Determine the (x, y) coordinate at the center of the cell enclosing the given text.  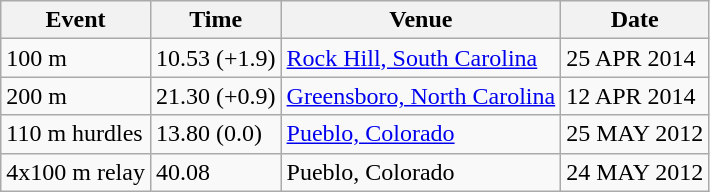
Time (216, 20)
10.53 (+1.9) (216, 58)
25 MAY 2012 (635, 134)
Event (76, 20)
Venue (421, 20)
25 APR 2014 (635, 58)
110 m hurdles (76, 134)
Rock Hill, South Carolina (421, 58)
Date (635, 20)
13.80 (0.0) (216, 134)
4x100 m relay (76, 172)
24 MAY 2012 (635, 172)
21.30 (+0.9) (216, 96)
200 m (76, 96)
40.08 (216, 172)
Greensboro, North Carolina (421, 96)
100 m (76, 58)
12 APR 2014 (635, 96)
